From the cell containing the given text, extract its center point as (x, y) coordinate. 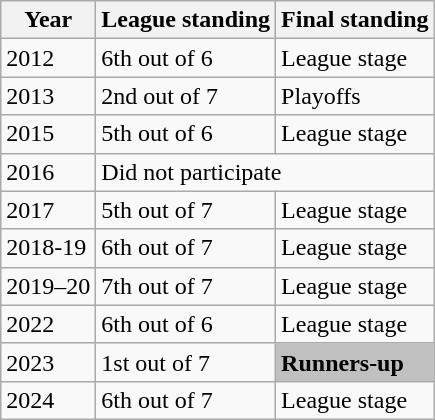
Year (48, 20)
Playoffs (355, 96)
2024 (48, 400)
7th out of 7 (186, 286)
2018-19 (48, 248)
2012 (48, 58)
2015 (48, 134)
Did not participate (265, 172)
2013 (48, 96)
2023 (48, 362)
2019–20 (48, 286)
5th out of 6 (186, 134)
5th out of 7 (186, 210)
2017 (48, 210)
2nd out of 7 (186, 96)
Runners-up (355, 362)
2016 (48, 172)
1st out of 7 (186, 362)
Final standing (355, 20)
2022 (48, 324)
League standing (186, 20)
